Output the (X, Y) coordinate of the center of the cell containing the given text.  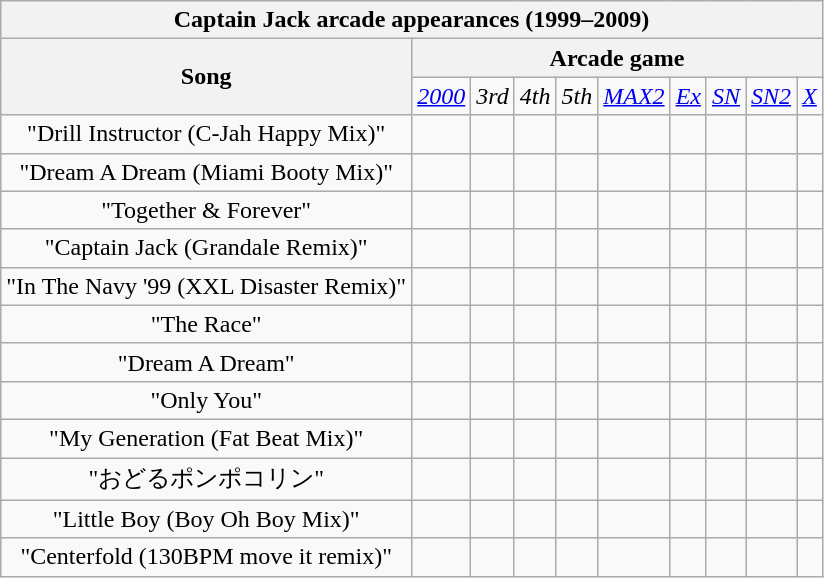
X (810, 96)
Captain Jack arcade appearances (1999–2009) (412, 20)
SN (726, 96)
4th (535, 96)
"Captain Jack (Grandale Remix)" (206, 248)
"Drill Instructor (C-Jah Happy Mix)" (206, 134)
"In The Navy '99 (XXL Disaster Remix)" (206, 286)
Arcade game (618, 58)
"Together & Forever" (206, 210)
Ex (688, 96)
"おどるポンポコリン" (206, 480)
5th (577, 96)
"Centerfold (130BPM move it remix)" (206, 557)
"Little Boy (Boy Oh Boy Mix)" (206, 519)
"The Race" (206, 324)
3rd (493, 96)
"Only You" (206, 400)
"My Generation (Fat Beat Mix)" (206, 438)
2000 (442, 96)
"Dream A Dream (Miami Booty Mix)" (206, 172)
MAX2 (634, 96)
SN2 (772, 96)
"Dream A Dream" (206, 362)
Song (206, 77)
